For the text-containing cell, return its midpoint in [X, Y] coordinate format. 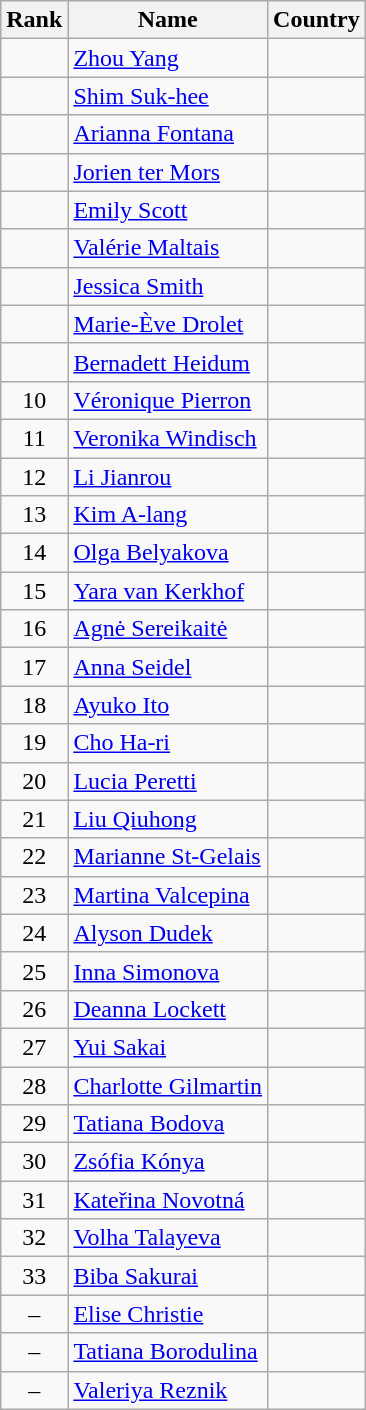
Véronique Pierron [168, 400]
Valeriya Reznik [168, 1390]
Charlotte Gilmartin [168, 1085]
Valérie Maltais [168, 248]
14 [34, 553]
Elise Christie [168, 1314]
Kim A-lang [168, 515]
Cho Ha-ri [168, 743]
Deanna Lockett [168, 1009]
21 [34, 819]
Marianne St-Gelais [168, 857]
26 [34, 1009]
Lucia Peretti [168, 781]
Olga Belyakova [168, 553]
17 [34, 667]
19 [34, 743]
Tatiana Borodulina [168, 1352]
Rank [34, 20]
11 [34, 438]
23 [34, 895]
Marie-Ève Drolet [168, 324]
32 [34, 1238]
22 [34, 857]
Martina Valcepina [168, 895]
Zhou Yang [168, 58]
31 [34, 1200]
10 [34, 400]
Arianna Fontana [168, 134]
24 [34, 933]
Biba Sakurai [168, 1276]
13 [34, 515]
Veronika Windisch [168, 438]
16 [34, 629]
18 [34, 705]
Emily Scott [168, 210]
Name [168, 20]
Ayuko Ito [168, 705]
Liu Qiuhong [168, 819]
Yara van Kerkhof [168, 591]
29 [34, 1124]
Inna Simonova [168, 971]
Anna Seidel [168, 667]
Agnė Sereikaitė [168, 629]
28 [34, 1085]
Alyson Dudek [168, 933]
Kateřina Novotná [168, 1200]
Jessica Smith [168, 286]
Jorien ter Mors [168, 172]
33 [34, 1276]
Yui Sakai [168, 1047]
Volha Talayeva [168, 1238]
15 [34, 591]
12 [34, 477]
Shim Suk-hee [168, 96]
27 [34, 1047]
Zsófia Kónya [168, 1162]
25 [34, 971]
Bernadett Heidum [168, 362]
30 [34, 1162]
Li Jianrou [168, 477]
Tatiana Bodova [168, 1124]
20 [34, 781]
Country [317, 20]
